Identify which cell holds the provided text, then report its (x, y) central coordinate. 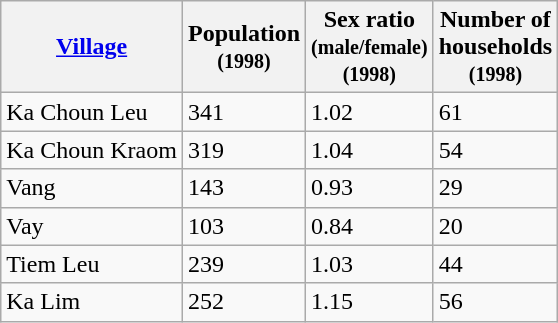
Ka Choun Kraom (92, 150)
319 (244, 150)
1.15 (370, 302)
44 (495, 264)
341 (244, 112)
1.04 (370, 150)
0.84 (370, 226)
Tiem Leu (92, 264)
Vay (92, 226)
1.02 (370, 112)
1.03 (370, 264)
103 (244, 226)
Population(1998) (244, 47)
20 (495, 226)
239 (244, 264)
56 (495, 302)
61 (495, 112)
0.93 (370, 188)
54 (495, 150)
Village (92, 47)
Vang (92, 188)
143 (244, 188)
Sex ratio(male/female)(1998) (370, 47)
29 (495, 188)
Ka Lim (92, 302)
Ka Choun Leu (92, 112)
Number ofhouseholds(1998) (495, 47)
252 (244, 302)
